Pinpoint the cell where the given text exists, returning its (x, y) midpoint coordinate. 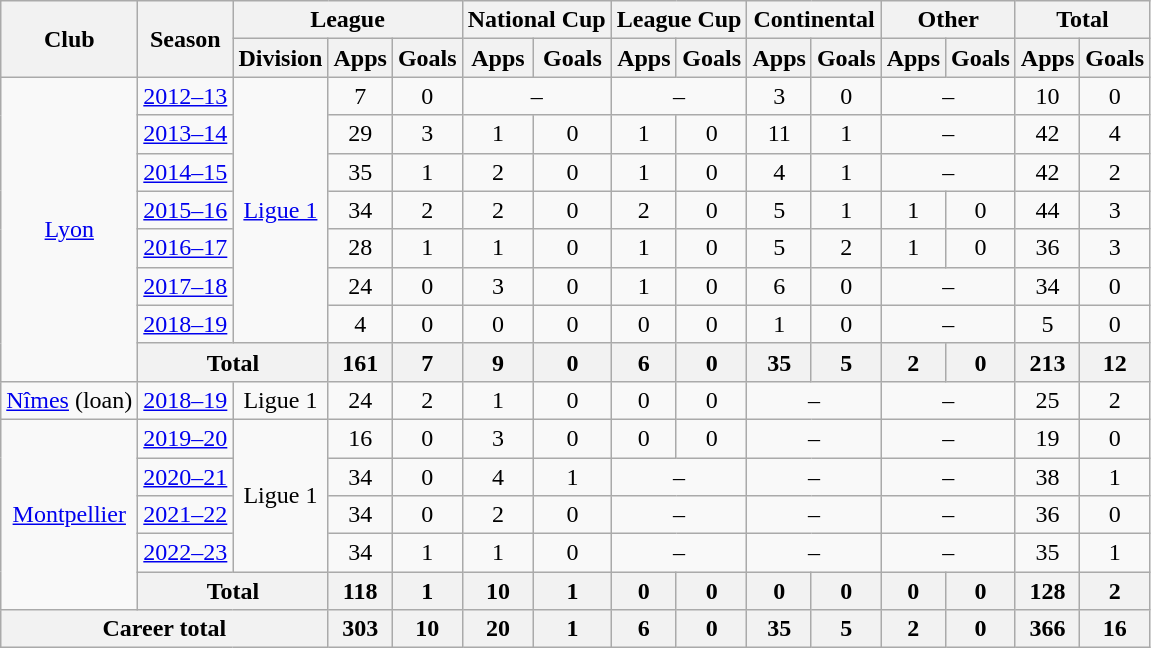
Other (948, 20)
11 (779, 134)
Continental (814, 20)
2013–14 (186, 134)
12 (1115, 362)
29 (360, 134)
2015–16 (186, 210)
Nîmes (loan) (70, 400)
128 (1047, 591)
League Cup (679, 20)
2017–18 (186, 286)
213 (1047, 362)
National Cup (536, 20)
9 (498, 362)
2016–17 (186, 248)
2021–22 (186, 515)
Career total (164, 629)
25 (1047, 400)
303 (360, 629)
38 (1047, 477)
44 (1047, 210)
19 (1047, 438)
Lyon (70, 229)
2019–20 (186, 438)
Montpellier (70, 514)
118 (360, 591)
28 (360, 248)
2020–21 (186, 477)
2012–13 (186, 96)
Club (70, 39)
20 (498, 629)
League (348, 20)
161 (360, 362)
366 (1047, 629)
2014–15 (186, 172)
Division (280, 58)
2022–23 (186, 553)
Season (186, 39)
